Identify which cell holds the provided text, then report its (x, y) central coordinate. 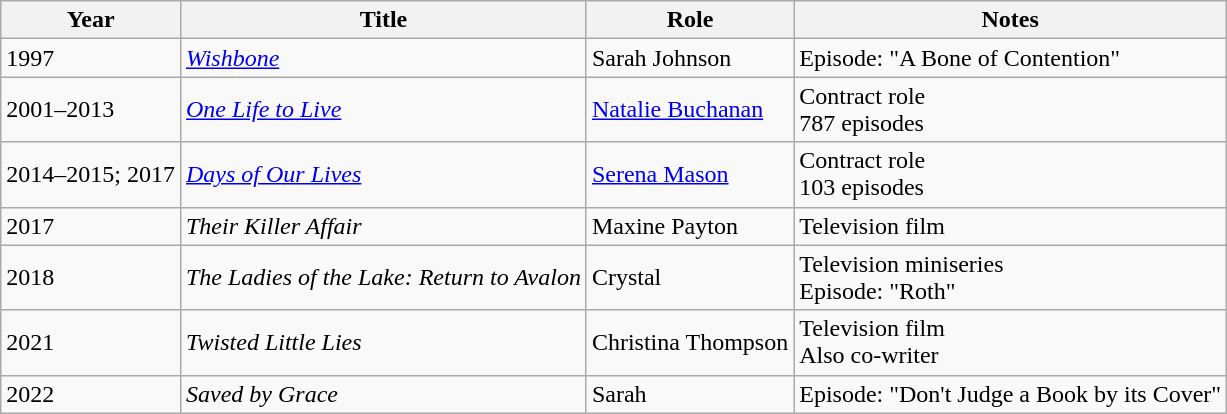
Contract role787 episodes (1010, 110)
Episode: "A Bone of Contention" (1010, 58)
Sarah Johnson (690, 58)
Sarah (690, 394)
Year (91, 20)
Twisted Little Lies (383, 342)
2018 (91, 278)
Maxine Payton (690, 226)
2021 (91, 342)
One Life to Live (383, 110)
The Ladies of the Lake: Return to Avalon (383, 278)
Christina Thompson (690, 342)
Notes (1010, 20)
2022 (91, 394)
Role (690, 20)
Wishbone (383, 58)
Television film (1010, 226)
Television miniseriesEpisode: "Roth" (1010, 278)
Contract role103 episodes (1010, 174)
Television filmAlso co-writer (1010, 342)
Their Killer Affair (383, 226)
Days of Our Lives (383, 174)
Serena Mason (690, 174)
Crystal (690, 278)
2014–2015; 2017 (91, 174)
Episode: "Don't Judge a Book by its Cover" (1010, 394)
Natalie Buchanan (690, 110)
1997 (91, 58)
Title (383, 20)
2017 (91, 226)
2001–2013 (91, 110)
Saved by Grace (383, 394)
